Determine the (x, y) coordinate at the center of the cell enclosing the given text.  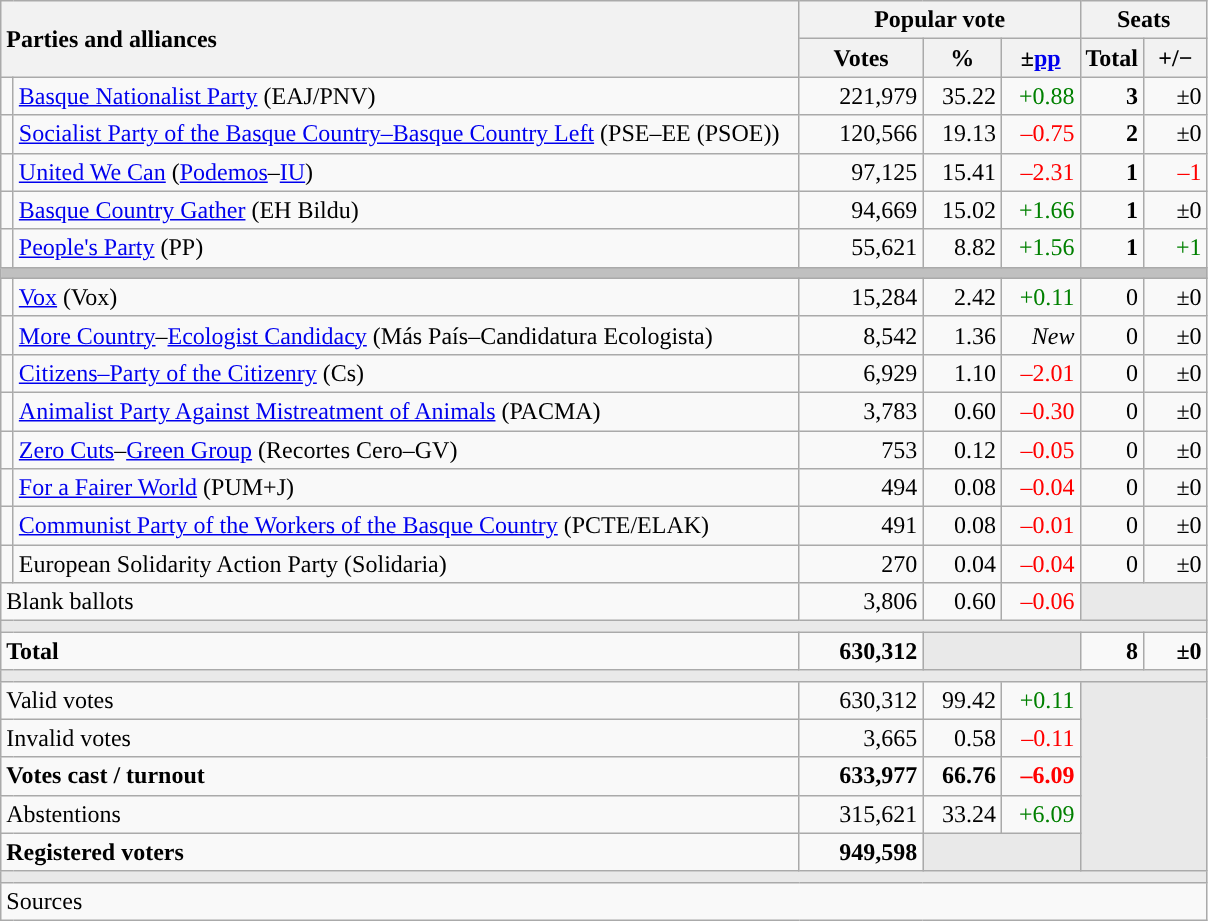
New (1040, 335)
United We Can (Podemos–IU) (406, 172)
+1.56 (1040, 248)
Basque Country Gather (EH Bildu) (406, 210)
270 (861, 564)
3,783 (861, 411)
3 (1112, 96)
1.10 (962, 373)
55,621 (861, 248)
8 (1112, 651)
2.42 (962, 297)
Basque Nationalist Party (EAJ/PNV) (406, 96)
949,598 (861, 852)
More Country–Ecologist Candidacy (Más País–Candidatura Ecologista) (406, 335)
–6.09 (1040, 776)
–0.01 (1040, 526)
Abstentions (400, 814)
–0.05 (1040, 449)
6,929 (861, 373)
–2.01 (1040, 373)
Sources (604, 901)
Blank ballots (400, 602)
Popular vote (940, 20)
% (962, 58)
2 (1112, 134)
Votes (861, 58)
Valid votes (400, 700)
99.42 (962, 700)
–0.75 (1040, 134)
221,979 (861, 96)
1.36 (962, 335)
Votes cast / turnout (400, 776)
33.24 (962, 814)
8.82 (962, 248)
0.12 (962, 449)
120,566 (861, 134)
753 (861, 449)
–0.11 (1040, 738)
Citizens–Party of the Citizenry (Cs) (406, 373)
3,665 (861, 738)
+6.09 (1040, 814)
15,284 (861, 297)
94,669 (861, 210)
15.02 (962, 210)
315,621 (861, 814)
+1 (1176, 248)
–0.06 (1040, 602)
European Solidarity Action Party (Solidaria) (406, 564)
–1 (1176, 172)
0.04 (962, 564)
0.58 (962, 738)
Parties and alliances (400, 39)
3,806 (861, 602)
±pp (1040, 58)
Animalist Party Against Mistreatment of Animals (PACMA) (406, 411)
633,977 (861, 776)
Zero Cuts–Green Group (Recortes Cero–GV) (406, 449)
Seats (1144, 20)
35.22 (962, 96)
–2.31 (1040, 172)
15.41 (962, 172)
People's Party (PP) (406, 248)
Socialist Party of the Basque Country–Basque Country Left (PSE–EE (PSOE)) (406, 134)
+0.88 (1040, 96)
+1.66 (1040, 210)
Registered voters (400, 852)
Communist Party of the Workers of the Basque Country (PCTE/ELAK) (406, 526)
For a Fairer World (PUM+J) (406, 488)
8,542 (861, 335)
66.76 (962, 776)
Invalid votes (400, 738)
494 (861, 488)
+/− (1176, 58)
Vox (Vox) (406, 297)
491 (861, 526)
19.13 (962, 134)
–0.30 (1040, 411)
97,125 (861, 172)
